Detect which cell encompasses the target text, then output its [X, Y] center coordinate. 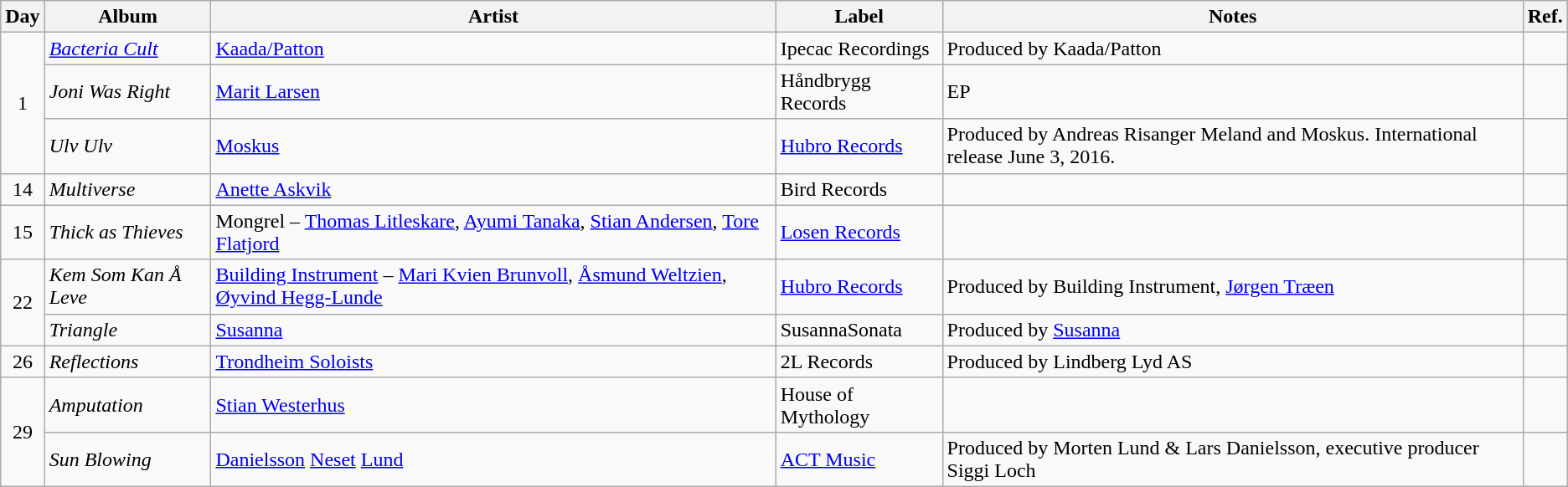
Losen Records [859, 233]
Trondheim Soloists [493, 361]
Album [127, 17]
Produced by Kaada/Patton [1233, 49]
Mongrel – Thomas Litleskare, Ayumi Tanaka, Stian Andersen, Tore Flatjord [493, 233]
Amputation [127, 405]
22 [23, 303]
15 [23, 233]
Moskus [493, 146]
Ref. [1545, 17]
Produced by Andreas Risanger Meland and Moskus. International release June 3, 2016. [1233, 146]
Artist [493, 17]
Sun Blowing [127, 459]
Triangle [127, 330]
Reflections [127, 361]
Produced by Morten Lund & Lars Danielsson, executive producer Siggi Loch [1233, 459]
Produced by Lindberg Lyd AS [1233, 361]
14 [23, 189]
ACT Music [859, 459]
29 [23, 432]
Kem Som Kan Å Leve [127, 286]
Bird Records [859, 189]
Day [23, 17]
Danielsson Neset Lund [493, 459]
Stian Westerhus [493, 405]
Joni Was Right [127, 92]
House of Mythology [859, 405]
Marit Larsen [493, 92]
Håndbrygg Records [859, 92]
Building Instrument – Mari Kvien Brunvoll, Åsmund Weltzien, Øyvind Hegg-Lunde [493, 286]
EP [1233, 92]
Susanna [493, 330]
1 [23, 103]
Ipecac Recordings [859, 49]
Ulv Ulv [127, 146]
Notes [1233, 17]
Anette Askvik [493, 189]
Thick as Thieves [127, 233]
Multiverse [127, 189]
2L Records [859, 361]
SusannaSonata [859, 330]
Produced by Susanna [1233, 330]
Produced by Building Instrument, Jørgen Træen [1233, 286]
Bacteria Cult [127, 49]
Kaada/Patton [493, 49]
26 [23, 361]
Label [859, 17]
